Capture the cell that displays the provided text and extract its [x, y] central coordinate. 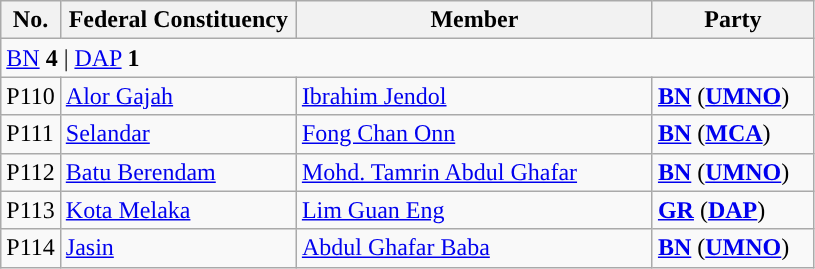
Fong Chan Onn [474, 134]
Jasin [178, 248]
P111 [31, 134]
P112 [31, 172]
P110 [31, 96]
BN 4 | DAP 1 [408, 58]
GR (DAP) [732, 210]
Party [732, 20]
BN (MCA) [732, 134]
Ibrahim Jendol [474, 96]
Abdul Ghafar Baba [474, 248]
Member [474, 20]
P113 [31, 210]
Mohd. Tamrin Abdul Ghafar [474, 172]
Selandar [178, 134]
Lim Guan Eng [474, 210]
Kota Melaka [178, 210]
Alor Gajah [178, 96]
No. [31, 20]
Batu Berendam [178, 172]
P114 [31, 248]
Federal Constituency [178, 20]
